Determine the (X, Y) coordinate at the center of the cell enclosing the given text.  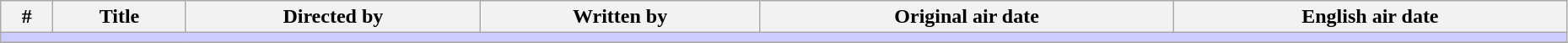
Written by (619, 17)
Directed by (332, 17)
# (27, 17)
Original air date (967, 17)
Title (120, 17)
English air date (1370, 17)
